Search for the cell housing the specified text and yield its (X, Y) center coordinate. 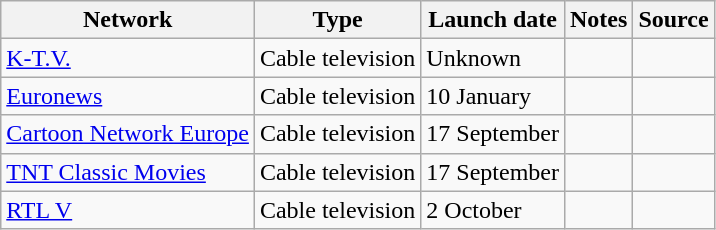
K-T.V. (128, 58)
Network (128, 20)
Notes (598, 20)
Source (674, 20)
Unknown (493, 58)
Cartoon Network Europe (128, 134)
Type (337, 20)
10 January (493, 96)
TNT Classic Movies (128, 172)
Launch date (493, 20)
Euronews (128, 96)
RTL V (128, 210)
2 October (493, 210)
